Detect which cell encompasses the target text, then output its [X, Y] center coordinate. 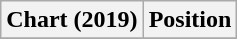
Position [190, 20]
Chart (2019) [72, 20]
